Provide the [x, y] coordinate of the cell's center where the given text is located.  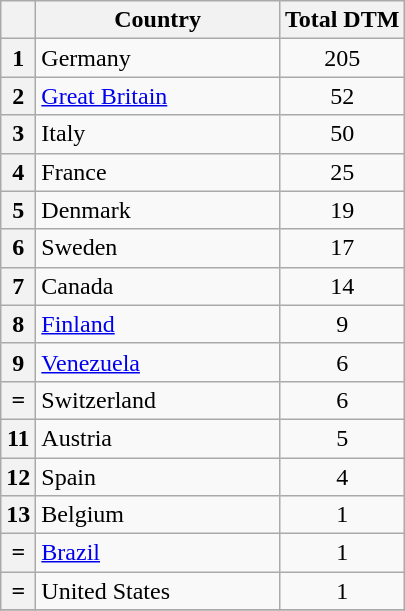
13 [18, 515]
14 [342, 286]
2 [18, 96]
Great Britain [158, 96]
Canada [158, 286]
Belgium [158, 515]
Brazil [158, 553]
Finland [158, 324]
Country [158, 20]
7 [18, 286]
19 [342, 210]
Venezuela [158, 362]
3 [18, 134]
12 [18, 477]
Total DTM [342, 20]
205 [342, 58]
8 [18, 324]
50 [342, 134]
11 [18, 438]
Denmark [158, 210]
Spain [158, 477]
Switzerland [158, 400]
United States [158, 591]
25 [342, 172]
Germany [158, 58]
52 [342, 96]
Austria [158, 438]
Sweden [158, 248]
Italy [158, 134]
France [158, 172]
17 [342, 248]
